For the text-containing cell, return its midpoint in (X, Y) coordinate format. 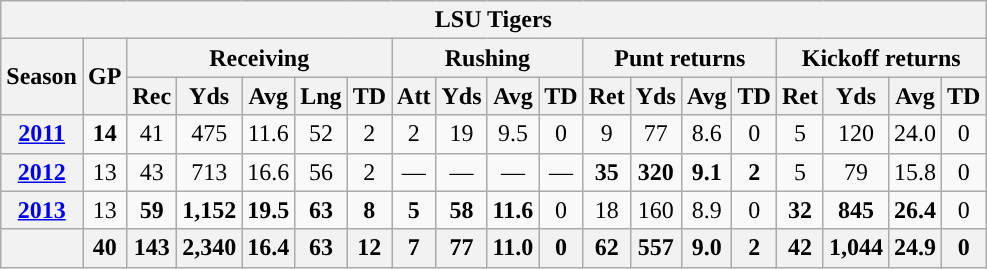
16.6 (268, 172)
Punt returns (680, 58)
12 (369, 248)
59 (152, 210)
56 (321, 172)
24.0 (914, 134)
557 (656, 248)
41 (152, 134)
24.9 (914, 248)
2013 (42, 210)
52 (321, 134)
143 (152, 248)
9.5 (513, 134)
8 (369, 210)
9.0 (706, 248)
42 (800, 248)
475 (210, 134)
713 (210, 172)
16.4 (268, 248)
79 (856, 172)
58 (462, 210)
14 (104, 134)
18 (606, 210)
Rec (152, 96)
1,152 (210, 210)
Lng (321, 96)
11.0 (513, 248)
1,044 (856, 248)
62 (606, 248)
19 (462, 134)
GP (104, 77)
19.5 (268, 210)
320 (656, 172)
Rushing (488, 58)
2011 (42, 134)
43 (152, 172)
40 (104, 248)
Att (414, 96)
8.6 (706, 134)
845 (856, 210)
8.9 (706, 210)
9 (606, 134)
160 (656, 210)
Season (42, 77)
9.1 (706, 172)
26.4 (914, 210)
7 (414, 248)
LSU Tigers (494, 20)
35 (606, 172)
2,340 (210, 248)
32 (800, 210)
Kickoff returns (881, 58)
2012 (42, 172)
15.8 (914, 172)
Receiving (260, 58)
120 (856, 134)
